Return the (x, y) coordinate for the center point of the cell that contains the specified text.  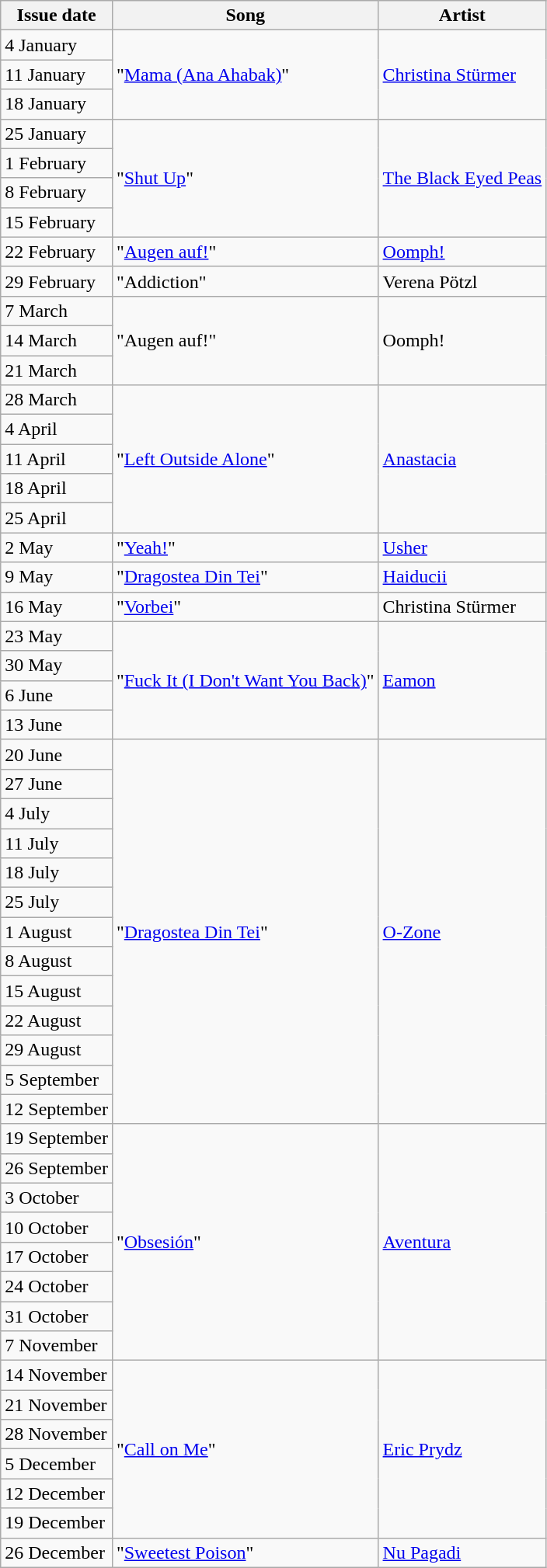
7 November (57, 1346)
15 February (57, 222)
28 March (57, 400)
5 December (57, 1464)
14 March (57, 340)
11 January (57, 75)
10 October (57, 1227)
8 February (57, 193)
Song (246, 16)
6 June (57, 695)
4 April (57, 429)
12 December (57, 1493)
19 December (57, 1523)
Usher (462, 548)
24 October (57, 1286)
14 November (57, 1375)
3 October (57, 1198)
"Shut Up" (246, 178)
"Call on Me" (246, 1449)
The Black Eyed Peas (462, 178)
1 February (57, 163)
15 August (57, 991)
Eamon (462, 680)
"Mama (Ana Ahabak)" (246, 75)
4 July (57, 813)
Aventura (462, 1242)
11 July (57, 843)
25 January (57, 134)
"Addiction" (246, 281)
9 May (57, 577)
"Obsesión" (246, 1242)
Anastacia (462, 459)
8 August (57, 961)
Artist (462, 16)
7 March (57, 311)
O-Zone (462, 932)
11 April (57, 459)
27 June (57, 784)
22 August (57, 1020)
22 February (57, 252)
18 April (57, 488)
13 June (57, 725)
Issue date (57, 16)
21 November (57, 1405)
29 August (57, 1050)
5 September (57, 1080)
Eric Prydz (462, 1449)
16 May (57, 607)
30 May (57, 666)
12 September (57, 1109)
Nu Pagadi (462, 1552)
18 January (57, 104)
Haiducii (462, 577)
"Fuck It (I Don't Want You Back)" (246, 680)
18 July (57, 873)
"Left Outside Alone" (246, 459)
23 May (57, 636)
4 January (57, 45)
25 April (57, 518)
28 November (57, 1434)
29 February (57, 281)
19 September (57, 1139)
"Sweetest Poison" (246, 1552)
1 August (57, 932)
20 June (57, 754)
2 May (57, 548)
31 October (57, 1316)
17 October (57, 1257)
"Vorbei" (246, 607)
21 March (57, 370)
26 September (57, 1168)
26 December (57, 1552)
Verena Pötzl (462, 281)
"Yeah!" (246, 548)
25 July (57, 902)
